From the cell containing the given text, extract its center point as [x, y] coordinate. 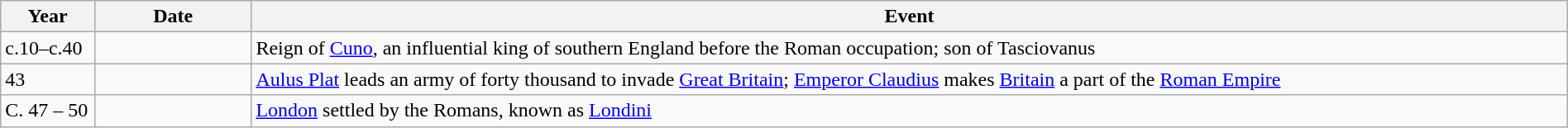
43 [48, 79]
Date [172, 17]
c.10–c.40 [48, 48]
Reign of Cuno, an influential king of southern England before the Roman occupation; son of Tasciovanus [910, 48]
Event [910, 17]
London settled by the Romans, known as Londini [910, 111]
Year [48, 17]
C. 47 – 50 [48, 111]
Aulus Plat leads an army of forty thousand to invade Great Britain; Emperor Claudius makes Britain a part of the Roman Empire [910, 79]
